Return [x, y] of the center of cell containing provided text 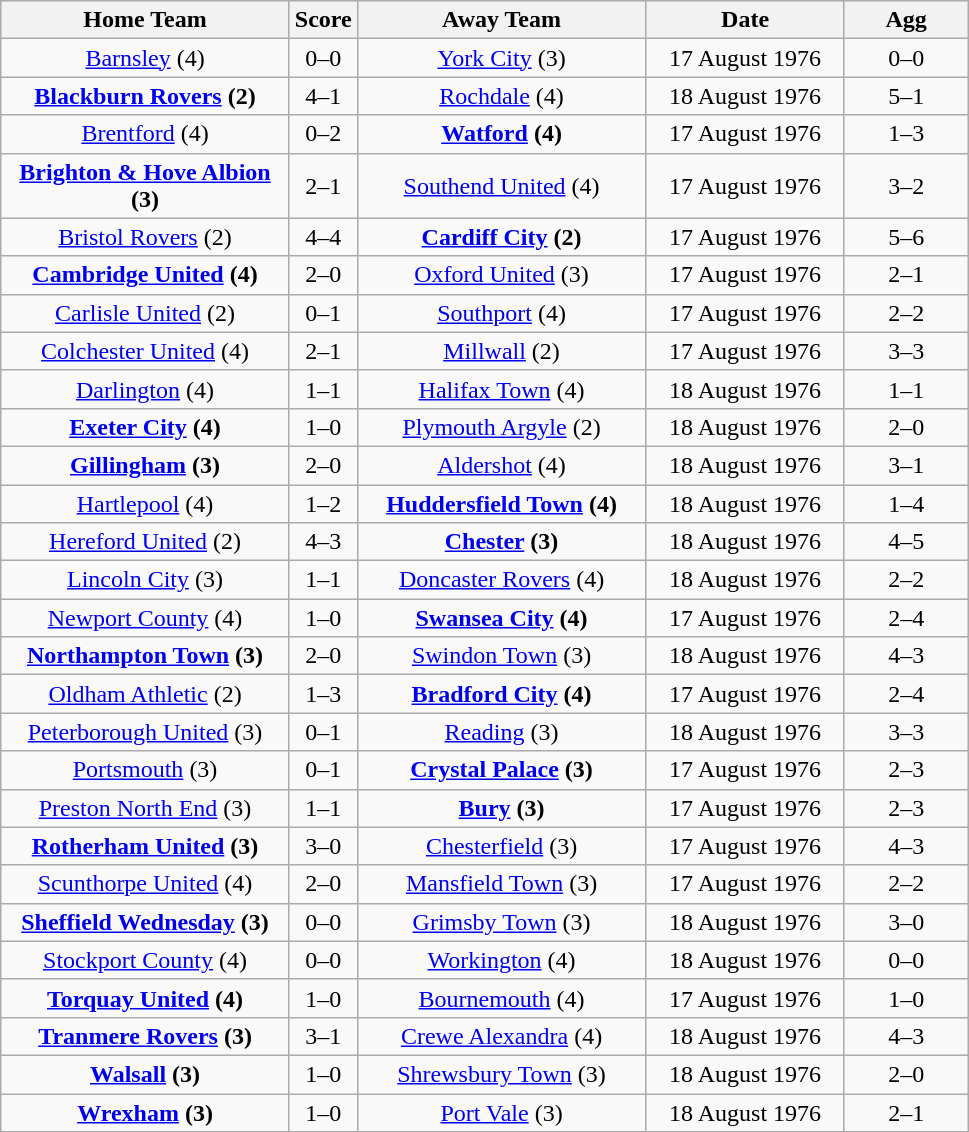
Lincoln City (3) [146, 580]
Northampton Town (3) [146, 656]
Hartlepool (4) [146, 503]
Carlisle United (2) [146, 313]
Preston North End (3) [146, 808]
Portsmouth (3) [146, 770]
Date [746, 20]
Bradford City (4) [502, 694]
Score [323, 20]
Bournemouth (4) [502, 998]
Crystal Palace (3) [502, 770]
Exeter City (4) [146, 427]
3–2 [906, 186]
Watford (4) [502, 134]
Reading (3) [502, 732]
Swindon Town (3) [502, 656]
Brighton & Hove Albion (3) [146, 186]
1–2 [323, 503]
Colchester United (4) [146, 351]
Brentford (4) [146, 134]
4–4 [323, 237]
Oxford United (3) [502, 275]
Halifax Town (4) [502, 389]
Swansea City (4) [502, 618]
Peterborough United (3) [146, 732]
Away Team [502, 20]
Shrewsbury Town (3) [502, 1074]
5–1 [906, 96]
Southport (4) [502, 313]
Millwall (2) [502, 351]
Chester (3) [502, 542]
4–1 [323, 96]
Scunthorpe United (4) [146, 884]
Darlington (4) [146, 389]
5–6 [906, 237]
Huddersfield Town (4) [502, 503]
Workington (4) [502, 960]
York City (3) [502, 58]
Southend United (4) [502, 186]
Bristol Rovers (2) [146, 237]
Wrexham (3) [146, 1113]
Cardiff City (2) [502, 237]
Tranmere Rovers (3) [146, 1036]
Walsall (3) [146, 1074]
Port Vale (3) [502, 1113]
Grimsby Town (3) [502, 922]
Gillingham (3) [146, 465]
Hereford United (2) [146, 542]
Oldham Athletic (2) [146, 694]
Blackburn Rovers (2) [146, 96]
Sheffield Wednesday (3) [146, 922]
Torquay United (4) [146, 998]
Stockport County (4) [146, 960]
Home Team [146, 20]
Bury (3) [502, 808]
Agg [906, 20]
Plymouth Argyle (2) [502, 427]
Rotherham United (3) [146, 846]
Mansfield Town (3) [502, 884]
0–2 [323, 134]
Aldershot (4) [502, 465]
Rochdale (4) [502, 96]
Doncaster Rovers (4) [502, 580]
Cambridge United (4) [146, 275]
Newport County (4) [146, 618]
1–4 [906, 503]
4–5 [906, 542]
Crewe Alexandra (4) [502, 1036]
Barnsley (4) [146, 58]
Chesterfield (3) [502, 846]
